Search for the cell housing the specified text and yield its (X, Y) center coordinate. 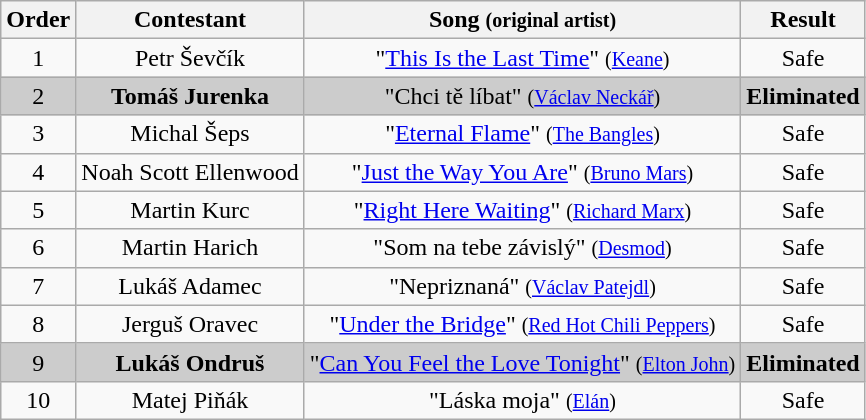
8 (38, 324)
Michal Šeps (190, 134)
"This Is the Last Time" (Keane) (522, 58)
3 (38, 134)
Song (original artist) (522, 20)
Noah Scott Ellenwood (190, 172)
Matej Piňák (190, 400)
Lukáš Adamec (190, 286)
Tomáš Jurenka (190, 96)
9 (38, 362)
"Chci tě líbat" (Václav Neckář) (522, 96)
Result (803, 20)
Martin Harich (190, 248)
4 (38, 172)
"Right Here Waiting" (Richard Marx) (522, 210)
"Nepriznaná" (Václav Patejdl) (522, 286)
Contestant (190, 20)
Lukáš Ondruš (190, 362)
"Eternal Flame" (The Bangles) (522, 134)
10 (38, 400)
7 (38, 286)
"Just the Way You Are" (Bruno Mars) (522, 172)
"Can You Feel the Love Tonight" (Elton John) (522, 362)
Order (38, 20)
"Under the Bridge" (Red Hot Chili Peppers) (522, 324)
6 (38, 248)
Martin Kurc (190, 210)
Jerguš Oravec (190, 324)
"Som na tebe závislý" (Desmod) (522, 248)
5 (38, 210)
Petr Ševčík (190, 58)
"Láska moja" (Elán) (522, 400)
1 (38, 58)
2 (38, 96)
